Return (X, Y) of the center of cell containing provided text 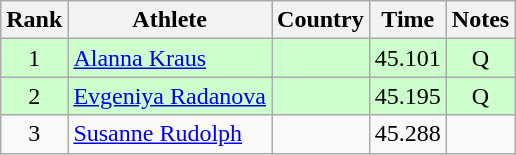
Athlete (170, 20)
Alanna Kraus (170, 58)
Time (408, 20)
45.101 (408, 58)
45.288 (408, 134)
Rank (34, 20)
Susanne Rudolph (170, 134)
2 (34, 96)
Evgeniya Radanova (170, 96)
Country (321, 20)
45.195 (408, 96)
Notes (480, 20)
1 (34, 58)
3 (34, 134)
